Output the [x, y] coordinate of the center of the cell containing the given text.  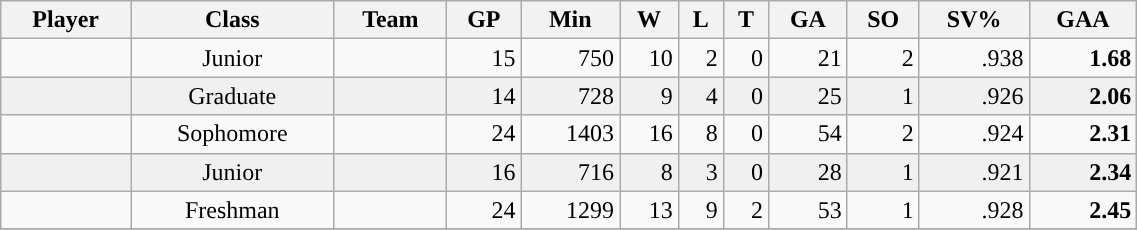
GAA [1083, 20]
728 [570, 96]
10 [650, 58]
.928 [974, 210]
Min [570, 20]
15 [484, 58]
28 [808, 172]
T [746, 20]
GA [808, 20]
Graduate [232, 96]
1.68 [1083, 58]
GP [484, 20]
13 [650, 210]
SO [883, 20]
4 [700, 96]
SV% [974, 20]
W [650, 20]
.938 [974, 58]
2.34 [1083, 172]
1403 [570, 134]
Class [232, 20]
1299 [570, 210]
25 [808, 96]
.926 [974, 96]
21 [808, 58]
L [700, 20]
2.45 [1083, 210]
2.31 [1083, 134]
Freshman [232, 210]
.921 [974, 172]
2.06 [1083, 96]
Sophomore [232, 134]
.924 [974, 134]
54 [808, 134]
Team [390, 20]
3 [700, 172]
750 [570, 58]
716 [570, 172]
Player [66, 20]
14 [484, 96]
53 [808, 210]
